Extract the [x, y] coordinate from the center of the cell holding the provided text.  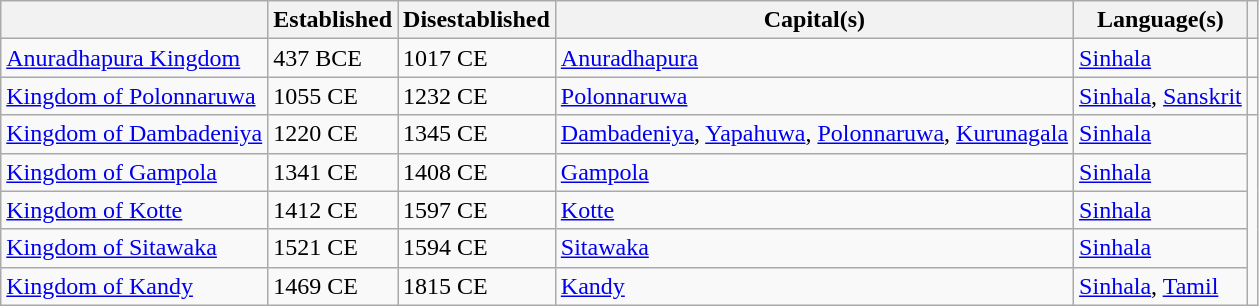
Kingdom of Gampola [134, 172]
Kotte [814, 210]
Anuradhapura [814, 58]
Kingdom of Kandy [134, 286]
Kingdom of Dambadeniya [134, 134]
1408 CE [477, 172]
1594 CE [477, 248]
1469 CE [333, 286]
1345 CE [477, 134]
Kingdom of Kotte [134, 210]
1220 CE [333, 134]
Capital(s) [814, 20]
Kingdom of Sitawaka [134, 248]
437 BCE [333, 58]
1055 CE [333, 96]
Gampola [814, 172]
Language(s) [1161, 20]
1815 CE [477, 286]
1341 CE [333, 172]
Dambadeniya, Yapahuwa, Polonnaruwa, Kurunagala [814, 134]
Disestablished [477, 20]
1232 CE [477, 96]
Kandy [814, 286]
Polonnaruwa [814, 96]
1521 CE [333, 248]
1597 CE [477, 210]
1017 CE [477, 58]
Kingdom of Polonnaruwa [134, 96]
Established [333, 20]
1412 CE [333, 210]
Sinhala, Sanskrit [1161, 96]
Anuradhapura Kingdom [134, 58]
Sitawaka [814, 248]
Sinhala, Tamil [1161, 286]
